From the cell containing the given text, extract its center point as (X, Y) coordinate. 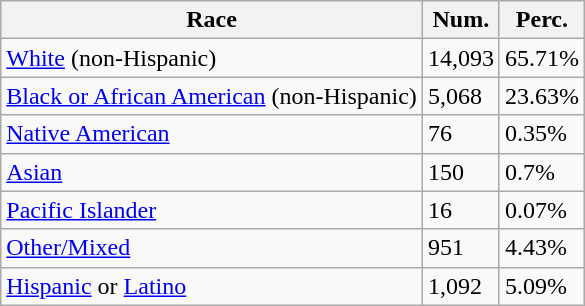
5,068 (460, 96)
0.07% (542, 210)
Pacific Islander (212, 210)
Num. (460, 20)
14,093 (460, 58)
Asian (212, 172)
White (non-Hispanic) (212, 58)
1,092 (460, 286)
951 (460, 248)
0.35% (542, 134)
Other/Mixed (212, 248)
4.43% (542, 248)
150 (460, 172)
23.63% (542, 96)
0.7% (542, 172)
65.71% (542, 58)
16 (460, 210)
Native American (212, 134)
Hispanic or Latino (212, 286)
Black or African American (non-Hispanic) (212, 96)
76 (460, 134)
Perc. (542, 20)
Race (212, 20)
5.09% (542, 286)
